For the text-containing cell, return its midpoint in (X, Y) coordinate format. 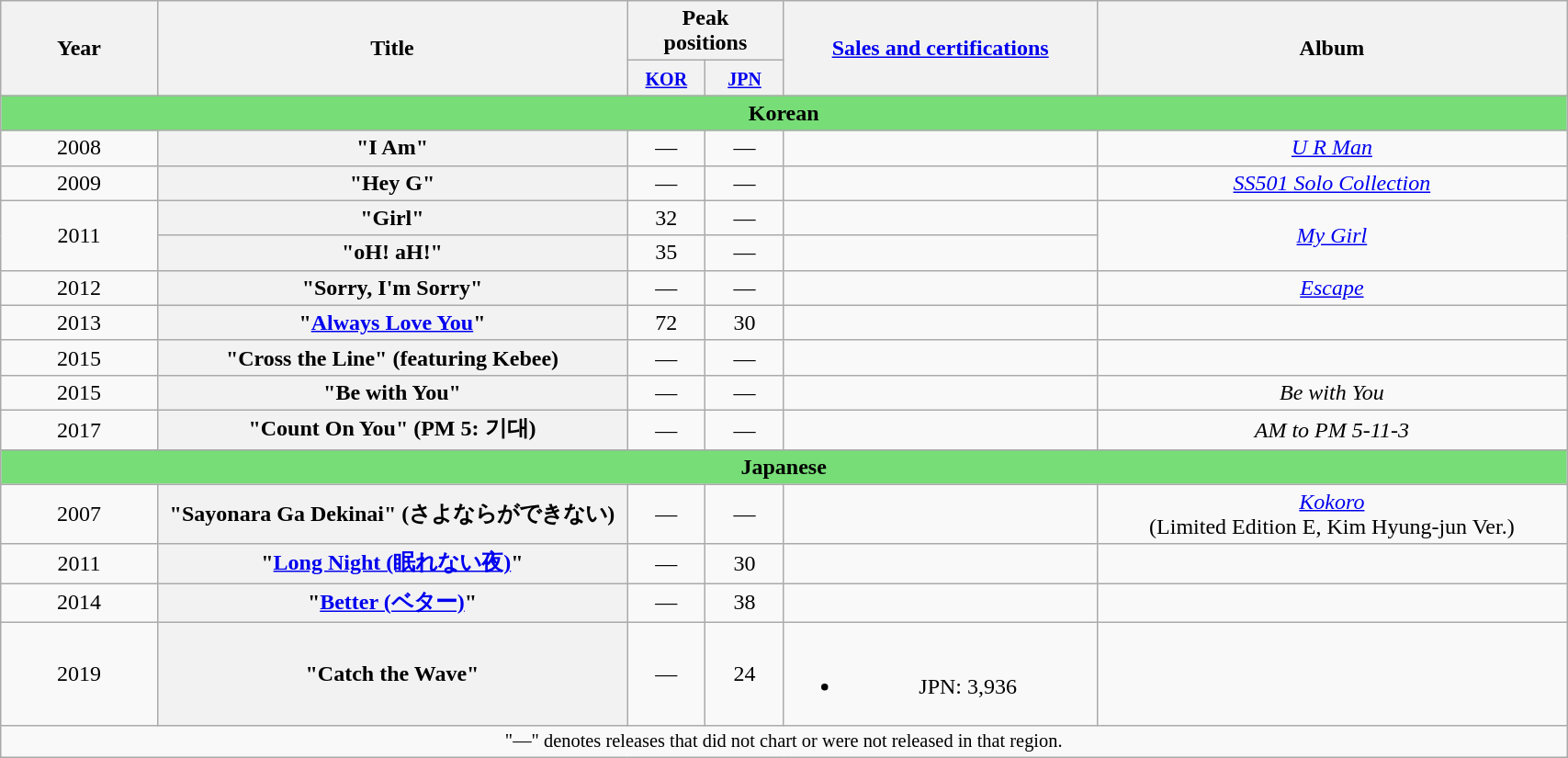
Title (391, 48)
JPN: 3,936 (941, 674)
35 (667, 253)
KOR (667, 78)
"Catch the Wave" (391, 674)
Be with You (1332, 392)
2014 (79, 603)
AM to PM 5-11-3 (1332, 430)
"—" denotes releases that did not chart or were not released in that region. (784, 741)
Kokoro(Limited Edition E, Kim Hyung-jun Ver.) (1332, 515)
Sales and certifications (941, 48)
Peakpositions (705, 31)
Year (79, 48)
24 (744, 674)
"Girl" (391, 218)
72 (667, 322)
U R Man (1332, 148)
"Cross the Line" (featuring Kebee) (391, 357)
"Long Night (眠れない夜)" (391, 564)
Korean (784, 113)
"Sayonara Ga Dekinai" (さよならができない) (391, 515)
2017 (79, 430)
Album (1332, 48)
"Be with You" (391, 392)
2019 (79, 674)
32 (667, 218)
"Hey G" (391, 183)
"Better (ベター)" (391, 603)
2013 (79, 322)
"Count On You" (PM 5: 기대) (391, 430)
2012 (79, 288)
JPN (744, 78)
"Sorry, I'm Sorry" (391, 288)
SS501 Solo Collection (1332, 183)
"oH! aH!" (391, 253)
Japanese (784, 467)
38 (744, 603)
"Always Love You" (391, 322)
"I Am" (391, 148)
2009 (79, 183)
My Girl (1332, 235)
2008 (79, 148)
Escape (1332, 288)
2007 (79, 515)
